Provide the (x, y) coordinate of the cell's center where the given text is located.  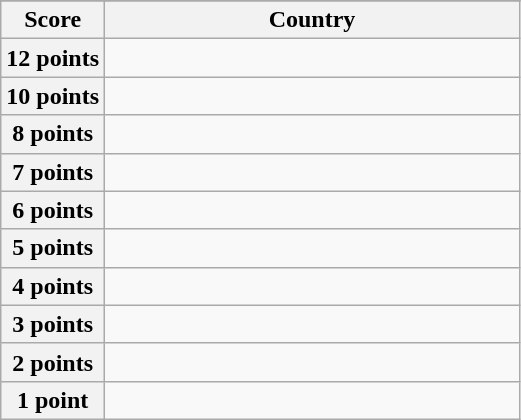
5 points (53, 248)
1 point (53, 400)
4 points (53, 286)
Country (312, 20)
Score (53, 20)
8 points (53, 134)
6 points (53, 210)
3 points (53, 324)
2 points (53, 362)
7 points (53, 172)
12 points (53, 58)
10 points (53, 96)
